Provide the [X, Y] coordinate of the cell's center where the given text is located.  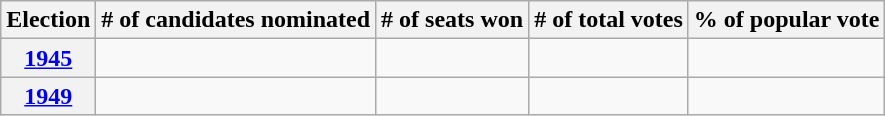
1945 [48, 58]
1949 [48, 96]
% of popular vote [786, 20]
Election [48, 20]
# of candidates nominated [236, 20]
# of seats won [452, 20]
# of total votes [609, 20]
